Provide the [x, y] coordinate of the cell's center where the given text is located.  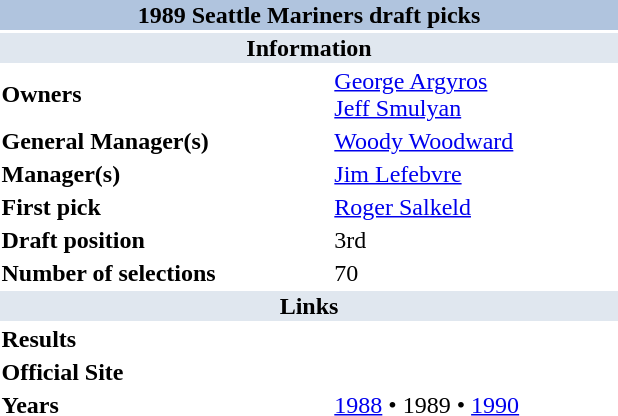
Woody Woodward [476, 141]
Draft position [165, 240]
1989 Seattle Mariners draft picks [309, 15]
Roger Salkeld [476, 207]
Official Site [165, 372]
Results [165, 339]
Number of selections [165, 273]
Manager(s) [165, 174]
Links [309, 306]
First pick [165, 207]
70 [476, 273]
3rd [476, 240]
George ArgyrosJeff Smulyan [476, 94]
General Manager(s) [165, 141]
Owners [165, 94]
Jim Lefebvre [476, 174]
Information [309, 48]
